For the text-containing cell, return its midpoint in (X, Y) coordinate format. 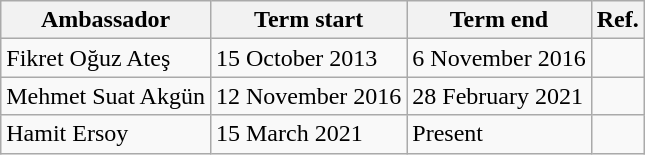
Present (499, 134)
Hamit Ersoy (106, 134)
Term start (308, 20)
Ambassador (106, 20)
15 March 2021 (308, 134)
Ref. (618, 20)
Fikret Oğuz Ateş (106, 58)
28 February 2021 (499, 96)
15 October 2013 (308, 58)
Term end (499, 20)
12 November 2016 (308, 96)
6 November 2016 (499, 58)
Mehmet Suat Akgün (106, 96)
